Identify which cell holds the provided text, then report its (x, y) central coordinate. 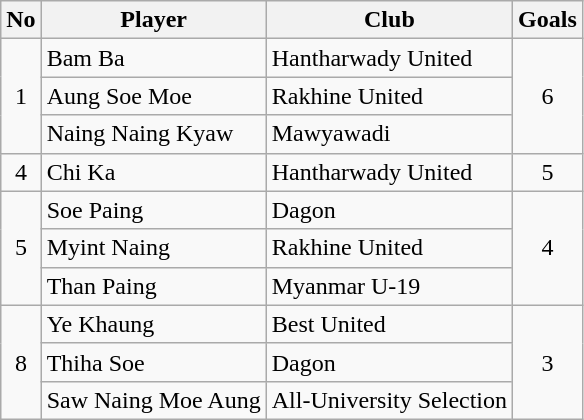
Thiha Soe (154, 362)
1 (21, 96)
Chi Ka (154, 172)
Soe Paing (154, 210)
Best United (389, 324)
3 (548, 362)
Myanmar U-19 (389, 286)
Saw Naing Moe Aung (154, 400)
No (21, 20)
Aung Soe Moe (154, 96)
Bam Ba (154, 58)
Goals (548, 20)
Naing Naing Kyaw (154, 134)
Myint Naing (154, 248)
Mawyawadi (389, 134)
Player (154, 20)
Club (389, 20)
6 (548, 96)
All-University Selection (389, 400)
Ye Khaung (154, 324)
8 (21, 362)
Than Paing (154, 286)
